Determine the (X, Y) coordinate at the center of the cell enclosing the given text.  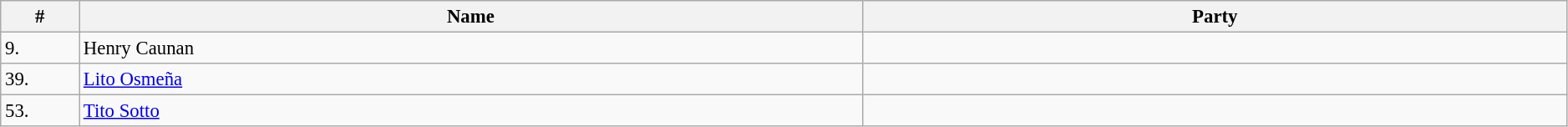
Name (471, 17)
Lito Osmeña (471, 79)
# (40, 17)
Party (1215, 17)
9. (40, 48)
53. (40, 111)
39. (40, 79)
Tito Sotto (471, 111)
Henry Caunan (471, 48)
